Pinpoint the cell where the given text exists, returning its (x, y) midpoint coordinate. 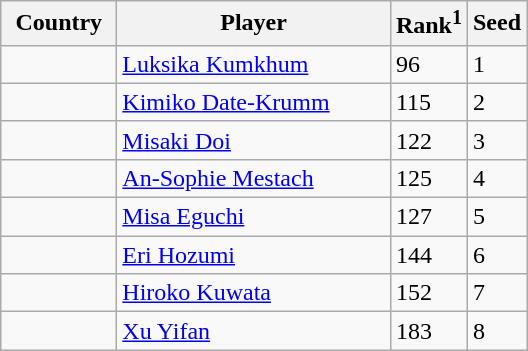
Country (59, 24)
An-Sophie Mestach (254, 178)
Rank1 (428, 24)
152 (428, 293)
3 (496, 140)
Player (254, 24)
4 (496, 178)
2 (496, 102)
7 (496, 293)
5 (496, 217)
144 (428, 255)
Misa Eguchi (254, 217)
183 (428, 331)
Misaki Doi (254, 140)
8 (496, 331)
115 (428, 102)
Eri Hozumi (254, 255)
125 (428, 178)
Kimiko Date-Krumm (254, 102)
1 (496, 64)
Seed (496, 24)
Xu Yifan (254, 331)
127 (428, 217)
Hiroko Kuwata (254, 293)
122 (428, 140)
96 (428, 64)
6 (496, 255)
Luksika Kumkhum (254, 64)
